For the text-containing cell, return its midpoint in [x, y] coordinate format. 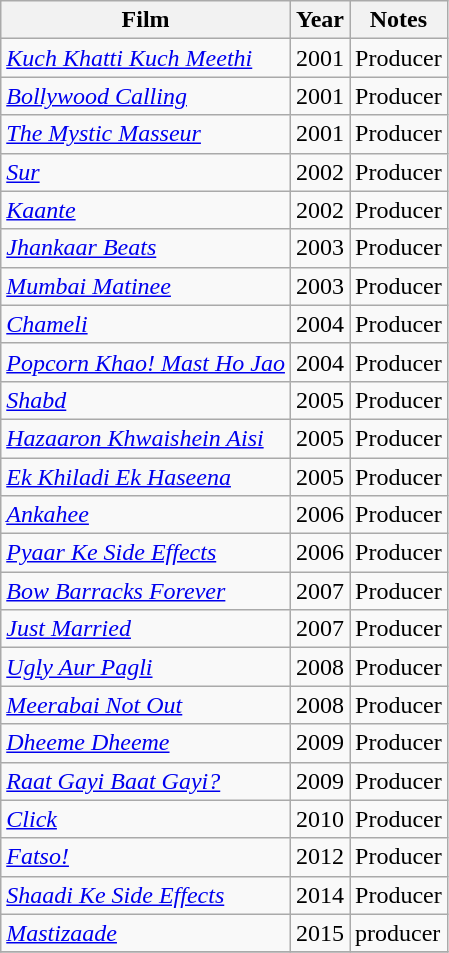
Meerabai Not Out [146, 705]
Notes [399, 20]
Raat Gayi Baat Gayi? [146, 781]
Sur [146, 172]
Chameli [146, 324]
Click [146, 819]
Hazaaron Khwaishein Aisi [146, 438]
Bollywood Calling [146, 96]
Kaante [146, 210]
Year [320, 20]
producer [399, 933]
Jhankaar Beats [146, 248]
Ek Khiladi Ek Haseena [146, 477]
Shaadi Ke Side Effects [146, 895]
Just Married [146, 629]
2014 [320, 895]
The Mystic Masseur [146, 134]
Dheeme Dheeme [146, 743]
2012 [320, 857]
Mastizaade [146, 933]
Ugly Aur Pagli [146, 667]
Film [146, 20]
Shabd [146, 400]
2015 [320, 933]
Mumbai Matinee [146, 286]
Kuch Khatti Kuch Meethi [146, 58]
Bow Barracks Forever [146, 591]
Ankahee [146, 515]
Popcorn Khao! Mast Ho Jao [146, 362]
Pyaar Ke Side Effects [146, 553]
Fatso! [146, 857]
2010 [320, 819]
